Output the (x, y) coordinate of the center of the cell containing the given text.  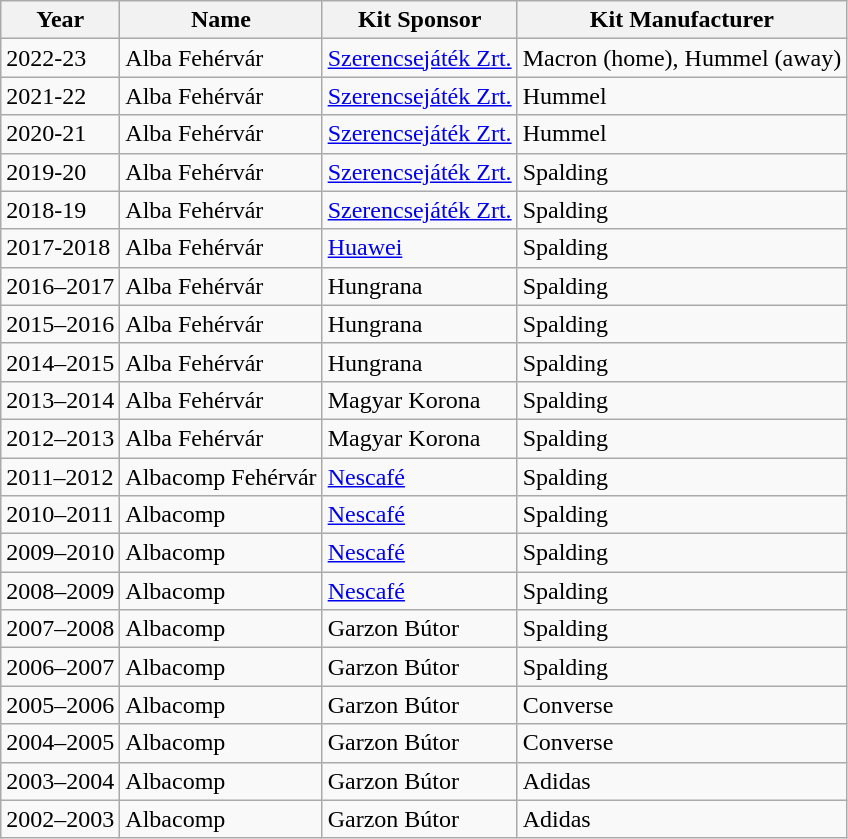
2003–2004 (60, 781)
Macron (home), Hummel (away) (682, 58)
2006–2007 (60, 667)
2017-2018 (60, 248)
Huawei (420, 248)
Year (60, 20)
2020-21 (60, 134)
2012–2013 (60, 438)
2011–2012 (60, 477)
Albacomp Fehérvár (221, 477)
2013–2014 (60, 400)
2014–2015 (60, 362)
Kit Manufacturer (682, 20)
2016–2017 (60, 286)
2008–2009 (60, 591)
2019-20 (60, 172)
2009–2010 (60, 553)
2002–2003 (60, 819)
2022-23 (60, 58)
Kit Sponsor (420, 20)
Name (221, 20)
2018-19 (60, 210)
2015–2016 (60, 324)
2007–2008 (60, 629)
2021-22 (60, 96)
2005–2006 (60, 705)
2004–2005 (60, 743)
2010–2011 (60, 515)
